Identify which cell holds the provided text, then report its (x, y) central coordinate. 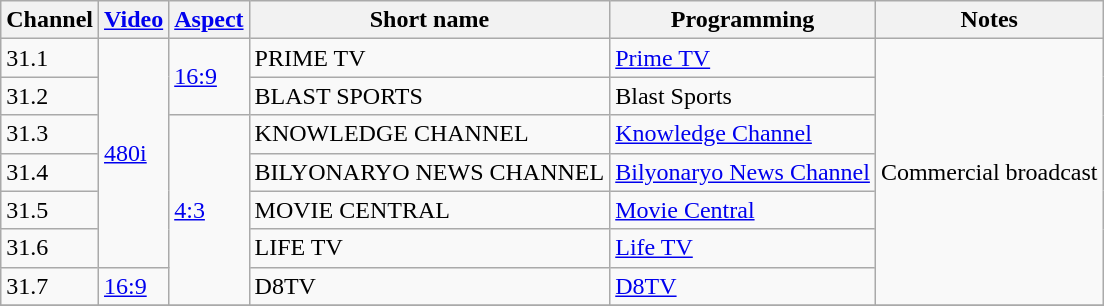
Programming (743, 20)
Blast Sports (743, 96)
31.4 (50, 172)
31.5 (50, 210)
Life TV (743, 248)
Movie Central (743, 210)
Prime TV (743, 58)
LIFE TV (430, 248)
Bilyonaryo News Channel (743, 172)
Channel (50, 20)
Notes (989, 20)
Video (134, 20)
4:3 (209, 210)
Aspect (209, 20)
KNOWLEDGE CHANNEL (430, 134)
MOVIE CENTRAL (430, 210)
31.6 (50, 248)
Knowledge Channel (743, 134)
31.2 (50, 96)
BILYONARYO NEWS CHANNEL (430, 172)
Commercial broadcast (989, 172)
PRIME TV (430, 58)
31.7 (50, 286)
480i (134, 153)
BLAST SPORTS (430, 96)
Short name (430, 20)
31.1 (50, 58)
31.3 (50, 134)
